For the text-containing cell, return its midpoint in [X, Y] coordinate format. 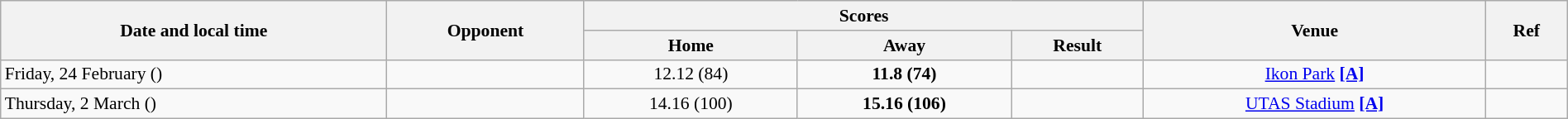
Ikon Park [A] [1315, 74]
Date and local time [194, 30]
Opponent [486, 30]
Scores [863, 16]
15.16 (106) [904, 104]
14.16 (100) [691, 104]
Home [691, 45]
Thursday, 2 March () [194, 104]
Friday, 24 February () [194, 74]
Away [904, 45]
Result [1078, 45]
UTAS Stadium [A] [1315, 104]
12.12 (84) [691, 74]
11.8 (74) [904, 74]
Ref [1527, 30]
Venue [1315, 30]
